Scan for the cell matching the given text and deliver its (X, Y) coordinate at center. 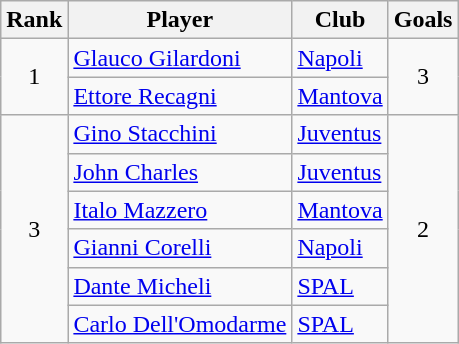
Glauco Gilardoni (180, 58)
Player (180, 20)
Italo Mazzero (180, 210)
Ettore Recagni (180, 96)
Goals (423, 20)
Gianni Corelli (180, 248)
Dante Micheli (180, 286)
Gino Stacchini (180, 134)
John Charles (180, 172)
1 (34, 77)
Carlo Dell'Omodarme (180, 324)
Rank (34, 20)
Club (340, 20)
2 (423, 229)
